Locate the cell with the specified text and output its [X, Y] center coordinate. 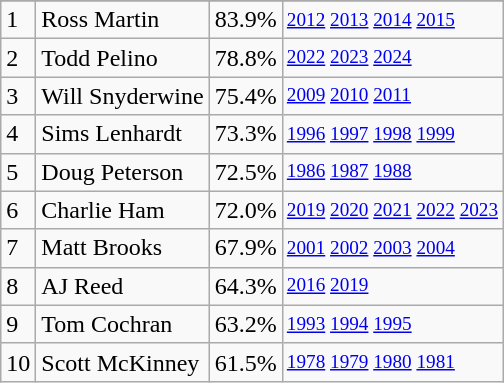
1978 1979 1980 1981 [392, 362]
Charlie Ham [122, 210]
4 [18, 134]
67.9% [246, 248]
1993 1994 1995 [392, 324]
1996 1997 1998 1999 [392, 134]
2022 2023 2024 [392, 58]
2016 2019 [392, 286]
75.4% [246, 96]
6 [18, 210]
Scott McKinney [122, 362]
1986 1987 1988 [392, 172]
3 [18, 96]
61.5% [246, 362]
2 [18, 58]
10 [18, 362]
Todd Pelino [122, 58]
Tom Cochran [122, 324]
9 [18, 324]
Will Snyderwine [122, 96]
72.0% [246, 210]
2019 2020 2021 2022 2023 [392, 210]
64.3% [246, 286]
63.2% [246, 324]
1 [18, 20]
73.3% [246, 134]
2001 2002 2003 2004 [392, 248]
2012 2013 2014 2015 [392, 20]
8 [18, 286]
Sims Lenhardt [122, 134]
78.8% [246, 58]
5 [18, 172]
Matt Brooks [122, 248]
7 [18, 248]
Ross Martin [122, 20]
2009 2010 2011 [392, 96]
83.9% [246, 20]
Doug Peterson [122, 172]
72.5% [246, 172]
AJ Reed [122, 286]
